Determine the [x, y] coordinate at the center of the cell enclosing the given text.  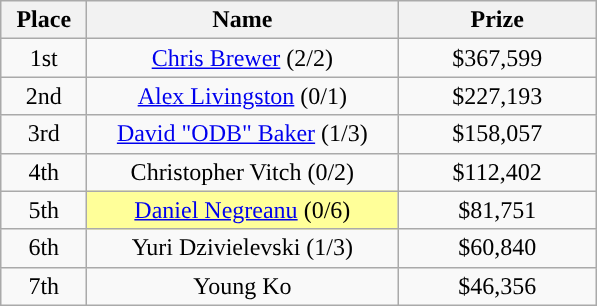
7th [44, 286]
5th [44, 210]
$227,193 [498, 96]
$46,356 [498, 286]
6th [44, 248]
Chris Brewer (2/2) [242, 58]
$112,402 [498, 172]
Yuri Dzivielevski (1/3) [242, 248]
Young Ko [242, 286]
$158,057 [498, 134]
2nd [44, 96]
Place [44, 20]
Prize [498, 20]
$60,840 [498, 248]
Christopher Vitch (0/2) [242, 172]
$81,751 [498, 210]
Name [242, 20]
Alex Livingston (0/1) [242, 96]
Daniel Negreanu (0/6) [242, 210]
David "ODB" Baker (1/3) [242, 134]
1st [44, 58]
3rd [44, 134]
4th [44, 172]
$367,599 [498, 58]
